Identify which cell holds the provided text, then report its [x, y] central coordinate. 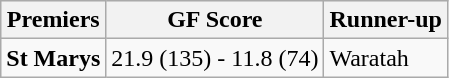
Runner-up [386, 20]
Waratah [386, 58]
21.9 (135) - 11.8 (74) [215, 58]
GF Score [215, 20]
St Marys [54, 58]
Premiers [54, 20]
